Determine the [x, y] coordinate at the center of the cell enclosing the given text.  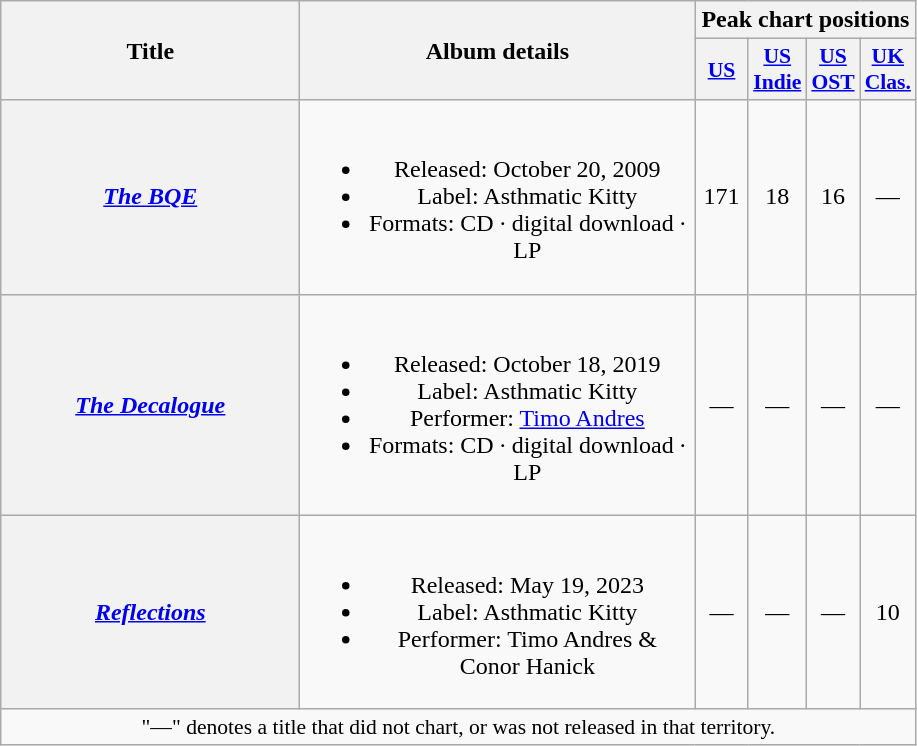
16 [832, 197]
10 [888, 612]
18 [777, 197]
Peak chart positions [806, 20]
US [722, 70]
Released: October 20, 2009Label: Asthmatic KittyFormats: CD · digital download · LP [498, 197]
171 [722, 197]
The BQE [150, 197]
Album details [498, 50]
UKClas. [888, 70]
USOST [832, 70]
Reflections [150, 612]
USIndie [777, 70]
Released: October 18, 2019Label: Asthmatic KittyPerformer: Timo AndresFormats: CD · digital download · LP [498, 404]
Title [150, 50]
Released: May 19, 2023Label: Asthmatic KittyPerformer: Timo Andres & Conor Hanick [498, 612]
The Decalogue [150, 404]
"—" denotes a title that did not chart, or was not released in that territory. [458, 727]
